Detect which cell encompasses the target text, then output its (x, y) center coordinate. 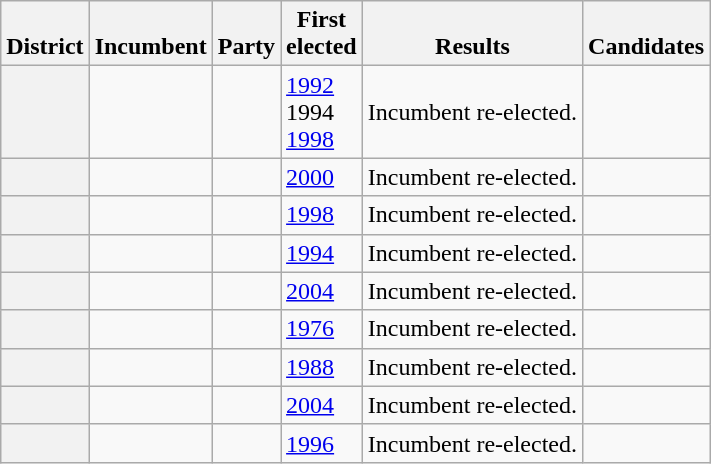
2000 (322, 177)
1976 (322, 329)
Firstelected (322, 34)
Candidates (646, 34)
Incumbent (150, 34)
District (45, 34)
1994 (322, 253)
1998 (322, 215)
1996 (322, 443)
Results (472, 34)
Party (246, 34)
19921994 1998 (322, 112)
1988 (322, 367)
